Provide the (X, Y) coordinate of the cell's center where the given text is located.  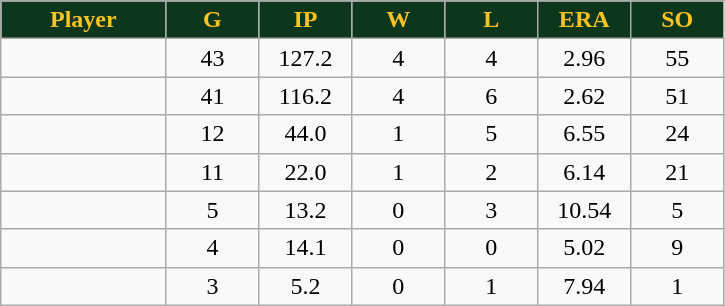
2.96 (584, 58)
W (398, 20)
21 (678, 172)
2 (492, 172)
14.1 (306, 248)
5.2 (306, 286)
ERA (584, 20)
55 (678, 58)
G (212, 20)
43 (212, 58)
SO (678, 20)
24 (678, 134)
6.14 (584, 172)
127.2 (306, 58)
2.62 (584, 96)
L (492, 20)
22.0 (306, 172)
Player (84, 20)
51 (678, 96)
11 (212, 172)
116.2 (306, 96)
41 (212, 96)
IP (306, 20)
7.94 (584, 286)
44.0 (306, 134)
6.55 (584, 134)
12 (212, 134)
5.02 (584, 248)
10.54 (584, 210)
13.2 (306, 210)
9 (678, 248)
6 (492, 96)
